Determine the (x, y) coordinate at the center of the cell enclosing the given text.  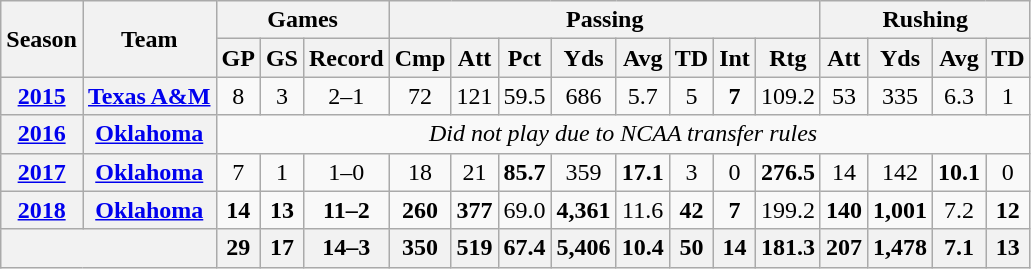
Record (346, 58)
Passing (604, 20)
359 (584, 172)
6.3 (960, 96)
8 (238, 96)
67.4 (524, 248)
1,478 (900, 248)
207 (844, 248)
69.0 (524, 210)
2016 (42, 134)
519 (474, 248)
17 (282, 248)
181.3 (788, 248)
17.1 (642, 172)
Cmp (420, 58)
686 (584, 96)
350 (420, 248)
42 (691, 210)
10.4 (642, 248)
4,361 (584, 210)
21 (474, 172)
199.2 (788, 210)
72 (420, 96)
14–3 (346, 248)
Rushing (925, 20)
1,001 (900, 210)
Team (149, 39)
29 (238, 248)
Games (302, 20)
335 (900, 96)
5.7 (642, 96)
5 (691, 96)
121 (474, 96)
Texas A&M (149, 96)
1–0 (346, 172)
276.5 (788, 172)
7.1 (960, 248)
2015 (42, 96)
260 (420, 210)
2–1 (346, 96)
Did not play due to NCAA transfer rules (623, 134)
18 (420, 172)
53 (844, 96)
12 (1008, 210)
11.6 (642, 210)
10.1 (960, 172)
Season (42, 39)
140 (844, 210)
GS (282, 58)
Int (735, 58)
Pct (524, 58)
85.7 (524, 172)
2017 (42, 172)
377 (474, 210)
Rtg (788, 58)
GP (238, 58)
2018 (42, 210)
11–2 (346, 210)
59.5 (524, 96)
5,406 (584, 248)
142 (900, 172)
109.2 (788, 96)
50 (691, 248)
7.2 (960, 210)
